For the text-containing cell, return its midpoint in [x, y] coordinate format. 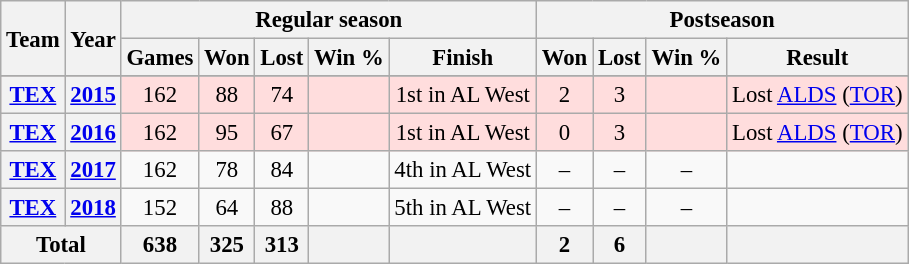
Year [93, 38]
2015 [93, 95]
74 [282, 95]
Team [33, 38]
313 [282, 245]
2017 [93, 170]
78 [227, 170]
4th in AL West [462, 170]
84 [282, 170]
64 [227, 208]
Total [61, 245]
5th in AL West [462, 208]
Regular season [328, 20]
638 [160, 245]
6 [620, 245]
152 [160, 208]
325 [227, 245]
67 [282, 133]
95 [227, 133]
2016 [93, 133]
2018 [93, 208]
Games [160, 58]
0 [564, 133]
Postseason [722, 20]
Result [818, 58]
Finish [462, 58]
